Determine the [x, y] coordinate at the center of the cell enclosing the given text.  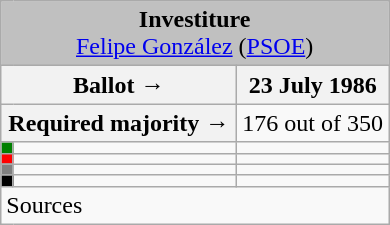
Required majority → [119, 123]
Ballot → [119, 85]
176 out of 350 [313, 123]
23 July 1986 [313, 85]
Sources [195, 205]
InvestitureFelipe González (PSOE) [195, 34]
